Return [x, y] of the center of cell containing provided text 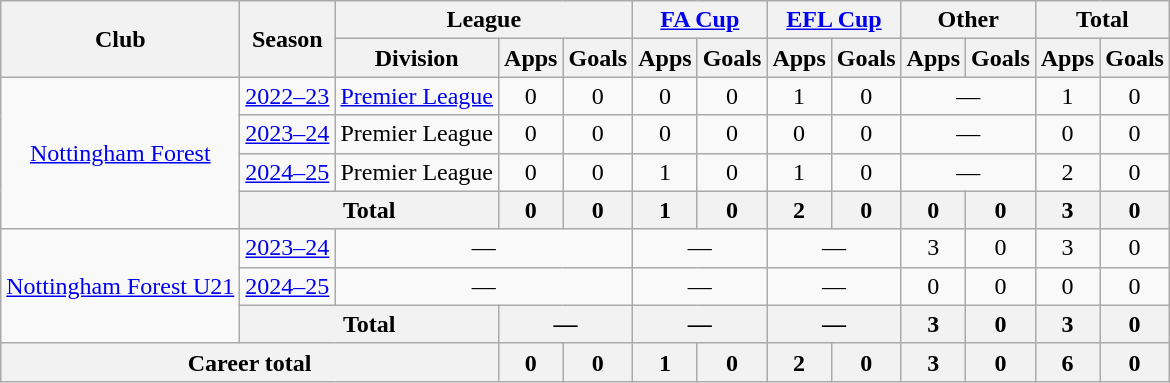
2022–23 [288, 96]
Club [120, 39]
Division [417, 58]
League [484, 20]
6 [1067, 362]
EFL Cup [834, 20]
FA Cup [700, 20]
Season [288, 39]
Career total [250, 362]
Nottingham Forest [120, 153]
Nottingham Forest U21 [120, 286]
Other [968, 20]
